For the text-containing cell, return its midpoint in [x, y] coordinate format. 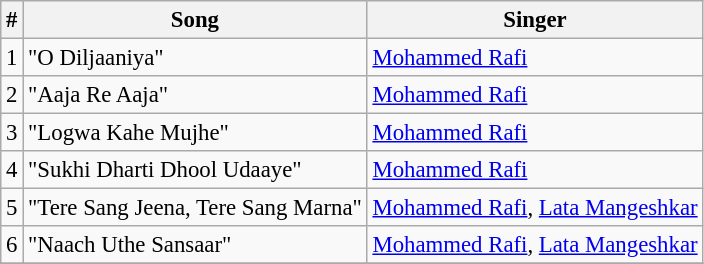
3 [12, 133]
4 [12, 170]
6 [12, 245]
Song [195, 20]
2 [12, 95]
# [12, 20]
"Tere Sang Jeena, Tere Sang Marna" [195, 208]
"Sukhi Dharti Dhool Udaaye" [195, 170]
"O Diljaaniya" [195, 58]
"Logwa Kahe Mujhe" [195, 133]
Singer [535, 20]
5 [12, 208]
"Naach Uthe Sansaar" [195, 245]
"Aaja Re Aaja" [195, 95]
1 [12, 58]
